Find where the given text appears and provide that cell's center as (X, Y) coordinate. 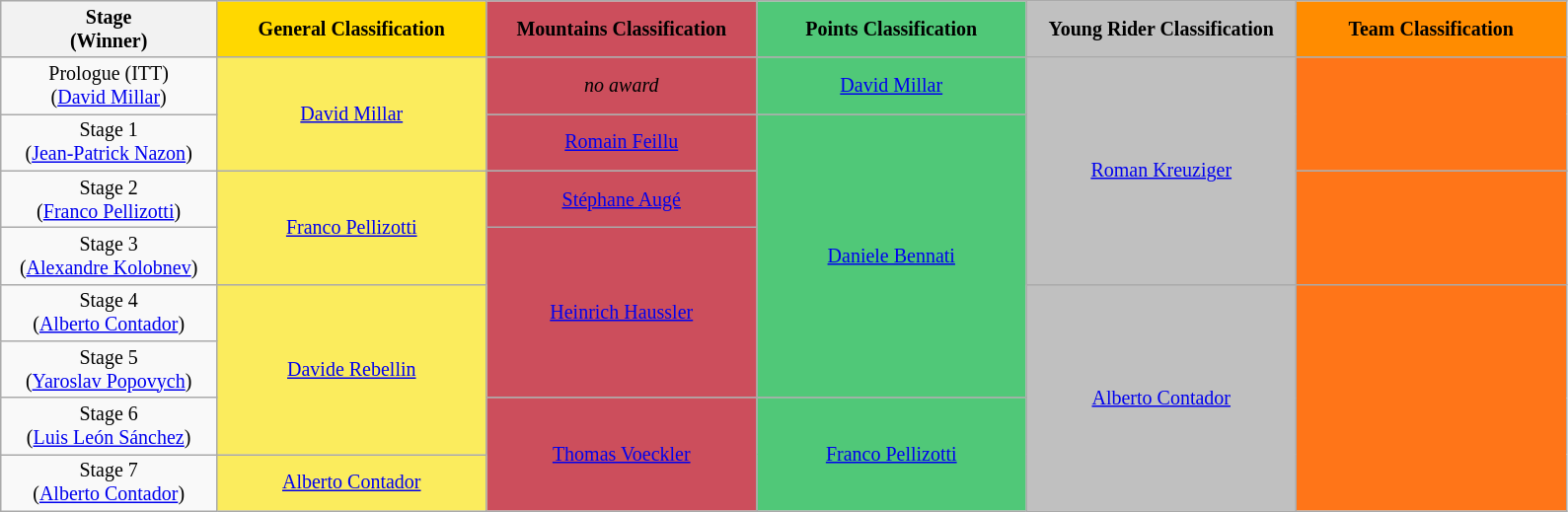
Young Rider Classification (1160, 30)
no award (622, 87)
Stage 4(Alberto Contador) (109, 312)
Stage 7(Alberto Contador) (109, 483)
General Classification (351, 30)
Daniele Bennati (890, 256)
Team Classification (1431, 30)
Davide Rebellin (351, 369)
Prologue (ITT)(David Millar) (109, 87)
Roman Kreuziger (1160, 172)
Romain Feillu (622, 142)
Mountains Classification (622, 30)
Stage 3(Alexandre Kolobnev) (109, 256)
Thomas Voeckler (622, 454)
Stage 6(Luis León Sánchez) (109, 426)
Stage 2(Franco Pellizotti) (109, 199)
Heinrich Haussler (622, 313)
Stéphane Augé (622, 199)
Stage(Winner) (109, 30)
Stage 1(Jean-Patrick Nazon) (109, 142)
Stage 5(Yaroslav Popovych) (109, 369)
Points Classification (890, 30)
